Determine the (X, Y) coordinate at the center of the cell enclosing the given text.  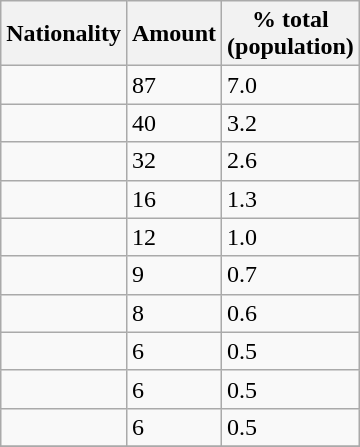
3.2 (291, 123)
87 (174, 85)
1.3 (291, 199)
0.6 (291, 313)
40 (174, 123)
7.0 (291, 85)
0.7 (291, 275)
Amount (174, 34)
12 (174, 237)
16 (174, 199)
32 (174, 161)
9 (174, 275)
1.0 (291, 237)
8 (174, 313)
2.6 (291, 161)
Nationality (64, 34)
% total(population) (291, 34)
